For the text-containing cell, return its midpoint in (X, Y) coordinate format. 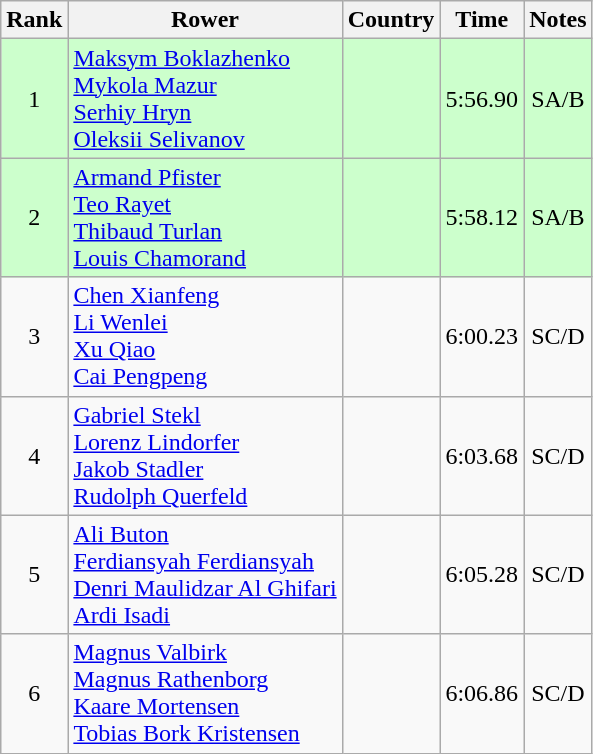
Time (482, 20)
Notes (558, 20)
Ali ButonFerdiansyah FerdiansyahDenri Maulidzar Al GhifariArdi Isadi (205, 574)
5:58.12 (482, 218)
6 (34, 694)
Armand PfisterTeo RayetThibaud TurlanLouis Chamorand (205, 218)
Magnus ValbirkMagnus RathenborgKaare MortensenTobias Bork Kristensen (205, 694)
4 (34, 456)
Rank (34, 20)
5:56.90 (482, 98)
3 (34, 336)
6:05.28 (482, 574)
Rower (205, 20)
Gabriel SteklLorenz LindorferJakob StadlerRudolph Querfeld (205, 456)
6:00.23 (482, 336)
Maksym BoklazhenkoMykola MazurSerhiy HrynOleksii Selivanov (205, 98)
6:06.86 (482, 694)
2 (34, 218)
5 (34, 574)
1 (34, 98)
Chen XianfengLi WenleiXu QiaoCai Pengpeng (205, 336)
Country (391, 20)
6:03.68 (482, 456)
